Pinpoint the cell where the given text exists, returning its [X, Y] midpoint coordinate. 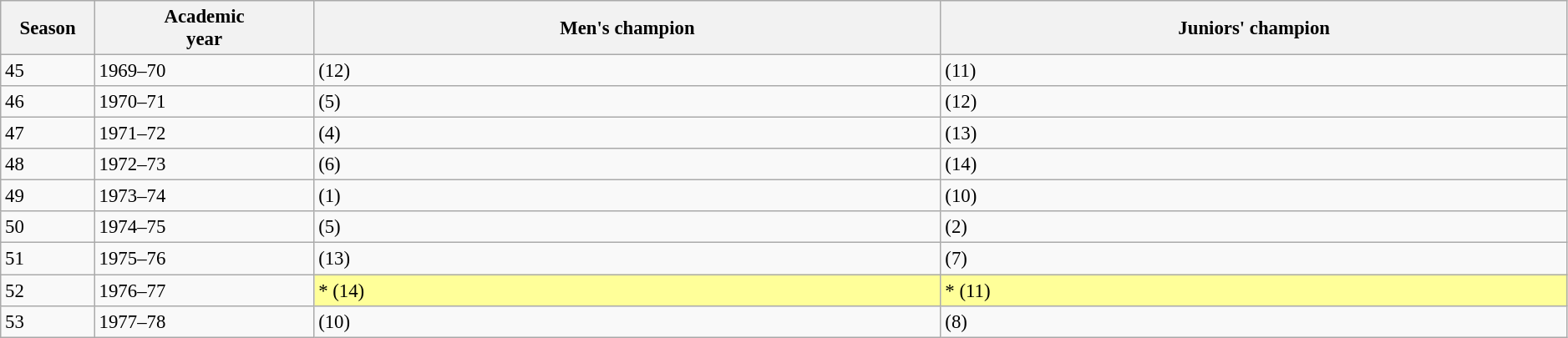
49 [48, 196]
1970–71 [204, 102]
1977–78 [204, 321]
48 [48, 164]
1972–73 [204, 164]
45 [48, 71]
1975–76 [204, 259]
53 [48, 321]
* (11) [1254, 290]
1973–74 [204, 196]
46 [48, 102]
Men's champion [627, 28]
51 [48, 259]
(8) [1254, 321]
(7) [1254, 259]
(1) [627, 196]
* (14) [627, 290]
(2) [1254, 228]
(14) [1254, 164]
1976–77 [204, 290]
(4) [627, 134]
1974–75 [204, 228]
50 [48, 228]
Academicyear [204, 28]
(6) [627, 164]
(11) [1254, 71]
1971–72 [204, 134]
Juniors' champion [1254, 28]
47 [48, 134]
52 [48, 290]
1969–70 [204, 71]
Season [48, 28]
